Identify which cell holds the provided text, then report its (x, y) central coordinate. 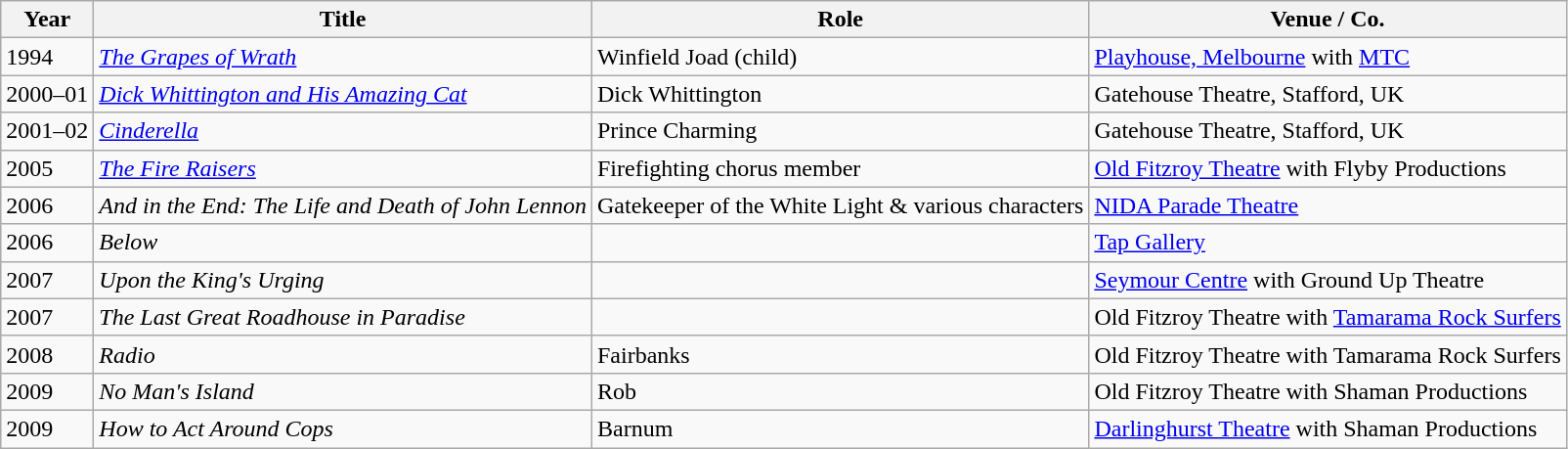
Dick Whittington (840, 94)
Gatekeeper of the White Light & various characters (840, 205)
Venue / Co. (1328, 20)
2005 (47, 168)
The Grapes of Wrath (343, 57)
Seymour Centre with Ground Up Theatre (1328, 280)
Tap Gallery (1328, 243)
Cinderella (343, 131)
Old Fitzroy Theatre with Shaman Productions (1328, 391)
Role (840, 20)
Title (343, 20)
Upon the King's Urging (343, 280)
Dick Whittington and His Amazing Cat (343, 94)
Below (343, 243)
Rob (840, 391)
Playhouse, Melbourne with MTC (1328, 57)
Radio (343, 354)
Winfield Joad (child) (840, 57)
And in the End: The Life and Death of John Lennon (343, 205)
The Fire Raisers (343, 168)
Prince Charming (840, 131)
No Man's Island (343, 391)
Darlinghurst Theatre with Shaman Productions (1328, 428)
The Last Great Roadhouse in Paradise (343, 317)
Old Fitzroy Theatre with Flyby Productions (1328, 168)
Fairbanks (840, 354)
Year (47, 20)
Barnum (840, 428)
2000–01 (47, 94)
NIDA Parade Theatre (1328, 205)
1994 (47, 57)
2001–02 (47, 131)
2008 (47, 354)
Firefighting chorus member (840, 168)
How to Act Around Cops (343, 428)
